Determine the (X, Y) coordinate at the center of the cell enclosing the given text.  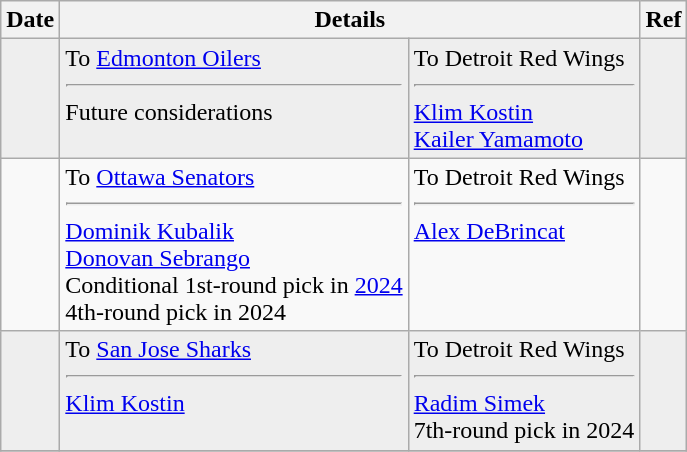
To Detroit Red WingsAlex DeBrincat (524, 244)
Date (30, 20)
To San Jose SharksKlim Kostin (234, 390)
Details (350, 20)
To Ottawa SenatorsDominik KubalikDonovan SebrangoConditional 1st-round pick in 20244th-round pick in 2024 (234, 244)
To Edmonton OilersFuture considerations (234, 98)
To Detroit Red WingsRadim Simek7th-round pick in 2024 (524, 390)
To Detroit Red WingsKlim KostinKailer Yamamoto (524, 98)
Ref (664, 20)
